Detect which cell encompasses the target text, then output its (x, y) center coordinate. 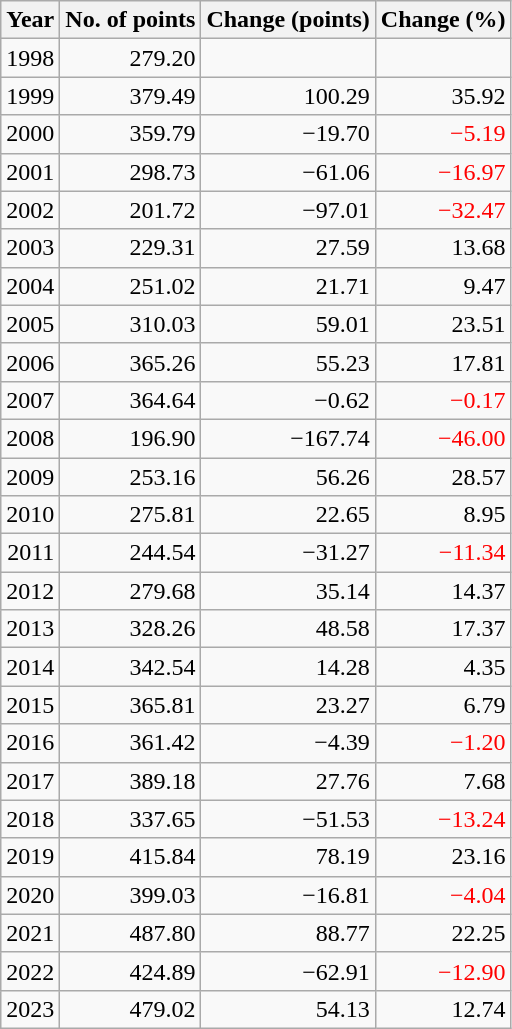
54.13 (288, 1009)
328.26 (130, 629)
23.16 (443, 857)
−12.90 (443, 971)
35.92 (443, 96)
2012 (30, 591)
−51.53 (288, 819)
2016 (30, 743)
100.29 (288, 96)
2020 (30, 895)
2018 (30, 819)
365.81 (130, 705)
−61.06 (288, 172)
2022 (30, 971)
364.64 (130, 400)
−19.70 (288, 134)
55.23 (288, 362)
−0.17 (443, 400)
27.59 (288, 248)
88.77 (288, 933)
424.89 (130, 971)
2009 (30, 477)
359.79 (130, 134)
298.73 (130, 172)
−16.81 (288, 895)
2010 (30, 515)
2008 (30, 438)
2006 (30, 362)
365.26 (130, 362)
2001 (30, 172)
2013 (30, 629)
2021 (30, 933)
No. of points (130, 20)
23.27 (288, 705)
2015 (30, 705)
22.25 (443, 933)
−5.19 (443, 134)
9.47 (443, 286)
−4.04 (443, 895)
251.02 (130, 286)
21.71 (288, 286)
379.49 (130, 96)
4.35 (443, 667)
2002 (30, 210)
13.68 (443, 248)
35.14 (288, 591)
−13.24 (443, 819)
229.31 (130, 248)
279.20 (130, 58)
Change (%) (443, 20)
−31.27 (288, 553)
2007 (30, 400)
2017 (30, 781)
−16.97 (443, 172)
12.74 (443, 1009)
196.90 (130, 438)
6.79 (443, 705)
310.03 (130, 324)
487.80 (130, 933)
−32.47 (443, 210)
−4.39 (288, 743)
−97.01 (288, 210)
17.37 (443, 629)
399.03 (130, 895)
2023 (30, 1009)
Change (points) (288, 20)
279.68 (130, 591)
201.72 (130, 210)
56.26 (288, 477)
1999 (30, 96)
415.84 (130, 857)
48.58 (288, 629)
−11.34 (443, 553)
14.28 (288, 667)
−1.20 (443, 743)
253.16 (130, 477)
8.95 (443, 515)
275.81 (130, 515)
2000 (30, 134)
244.54 (130, 553)
17.81 (443, 362)
7.68 (443, 781)
2003 (30, 248)
−46.00 (443, 438)
−0.62 (288, 400)
337.65 (130, 819)
59.01 (288, 324)
27.76 (288, 781)
−167.74 (288, 438)
2004 (30, 286)
2014 (30, 667)
14.37 (443, 591)
2011 (30, 553)
Year (30, 20)
28.57 (443, 477)
22.65 (288, 515)
342.54 (130, 667)
2019 (30, 857)
2005 (30, 324)
78.19 (288, 857)
1998 (30, 58)
479.02 (130, 1009)
389.18 (130, 781)
23.51 (443, 324)
361.42 (130, 743)
−62.91 (288, 971)
